Pinpoint the cell where the given text exists, returning its (X, Y) midpoint coordinate. 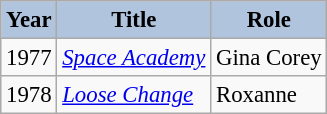
Year (29, 20)
Gina Corey (269, 58)
Title (134, 20)
1977 (29, 58)
Role (269, 20)
Space Academy (134, 58)
1978 (29, 95)
Roxanne (269, 95)
Loose Change (134, 95)
